Return the (X, Y) coordinate for the center point of the cell that contains the specified text.  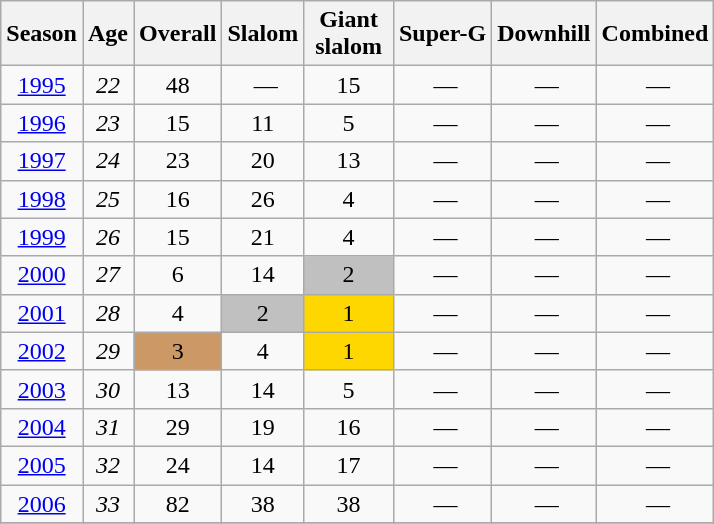
6 (178, 275)
17 (349, 465)
1995 (42, 85)
82 (178, 503)
1998 (42, 199)
2001 (42, 313)
48 (178, 85)
22 (108, 85)
31 (108, 427)
2006 (42, 503)
21 (263, 237)
28 (108, 313)
30 (108, 389)
20 (263, 161)
19 (263, 427)
2002 (42, 351)
1997 (42, 161)
Super-G (442, 34)
11 (263, 123)
1996 (42, 123)
Giant slalom (349, 34)
2004 (42, 427)
32 (108, 465)
2000 (42, 275)
2005 (42, 465)
25 (108, 199)
27 (108, 275)
33 (108, 503)
2003 (42, 389)
1999 (42, 237)
Downhill (544, 34)
Combined (655, 34)
3 (178, 351)
Slalom (263, 34)
Season (42, 34)
Age (108, 34)
Overall (178, 34)
